Capture the cell that displays the provided text and extract its (x, y) central coordinate. 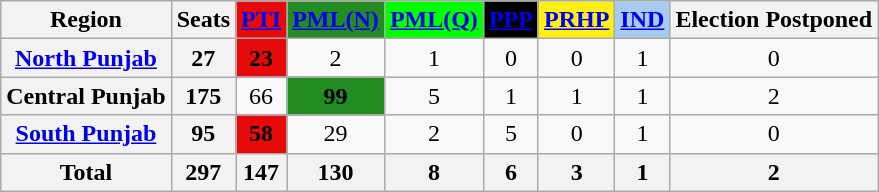
58 (262, 134)
23 (262, 58)
Central Punjab (86, 96)
29 (336, 134)
147 (262, 172)
Election Postponed (774, 20)
99 (336, 96)
PML(Q) (434, 20)
PTI (262, 20)
130 (336, 172)
297 (203, 172)
Seats (203, 20)
3 (576, 172)
PPP (510, 20)
175 (203, 96)
6 (510, 172)
Total (86, 172)
95 (203, 134)
South Punjab (86, 134)
27 (203, 58)
PML(N) (336, 20)
PRHP (576, 20)
North Punjab (86, 58)
IND (642, 20)
8 (434, 172)
66 (262, 96)
Region (86, 20)
